From the cell containing the given text, extract its center point as [x, y] coordinate. 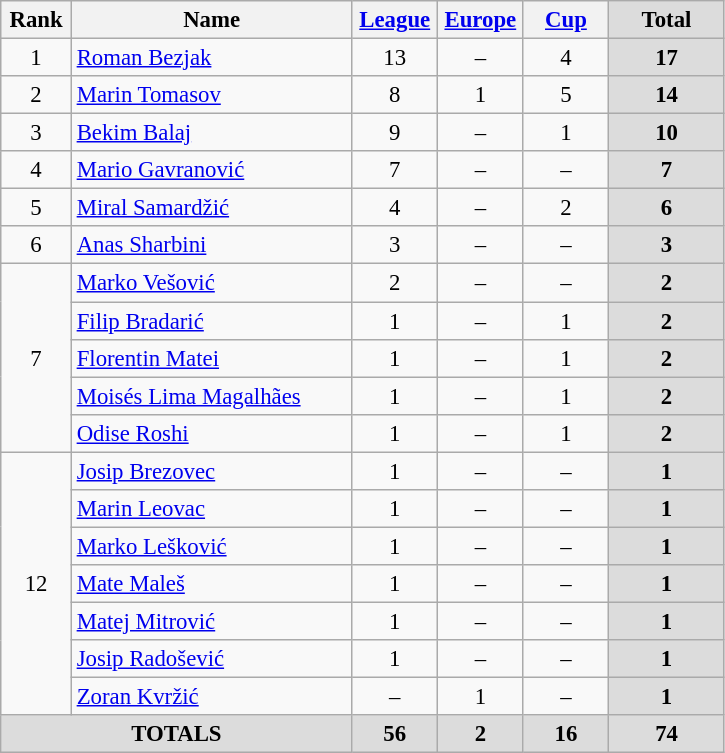
10 [667, 133]
9 [395, 133]
17 [667, 58]
Bekim Balaj [212, 133]
Mate Maleš [212, 584]
Total [667, 20]
Moisés Lima Magalhães [212, 396]
74 [667, 734]
Mario Gavranović [212, 170]
Florentin Matei [212, 358]
Marko Lešković [212, 546]
Cup [566, 20]
Marin Tomasov [212, 95]
Rank [36, 20]
14 [667, 95]
16 [566, 734]
Filip Bradarić [212, 321]
Marko Vešović [212, 283]
56 [395, 734]
Josip Brezovec [212, 471]
13 [395, 58]
Roman Bezjak [212, 58]
Marin Leovac [212, 509]
Zoran Kvržić [212, 697]
12 [36, 584]
TOTALS [176, 734]
Name [212, 20]
League [395, 20]
Josip Radošević [212, 659]
Anas Sharbini [212, 245]
Europe [481, 20]
Matej Mitrović [212, 621]
Miral Samardžić [212, 208]
8 [395, 95]
Odise Roshi [212, 433]
